Pinpoint the cell where the given text exists, returning its (X, Y) midpoint coordinate. 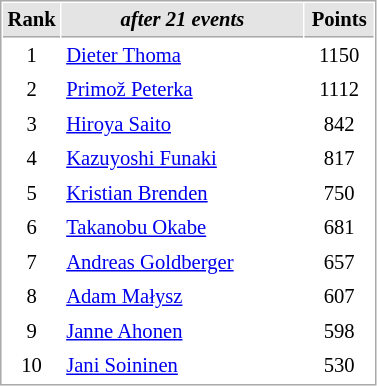
Dieter Thoma (183, 56)
Andreas Goldberger (183, 262)
607 (340, 296)
Rank (32, 20)
842 (340, 124)
1150 (340, 56)
598 (340, 332)
681 (340, 228)
10 (32, 366)
1 (32, 56)
750 (340, 194)
657 (340, 262)
Adam Małysz (183, 296)
Takanobu Okabe (183, 228)
3 (32, 124)
817 (340, 158)
Kristian Brenden (183, 194)
Janne Ahonen (183, 332)
8 (32, 296)
2 (32, 90)
6 (32, 228)
7 (32, 262)
after 21 events (183, 20)
530 (340, 366)
Points (340, 20)
9 (32, 332)
1112 (340, 90)
5 (32, 194)
4 (32, 158)
Jani Soininen (183, 366)
Hiroya Saito (183, 124)
Kazuyoshi Funaki (183, 158)
Primož Peterka (183, 90)
